Return the (X, Y) coordinate for the center point of the cell that contains the specified text.  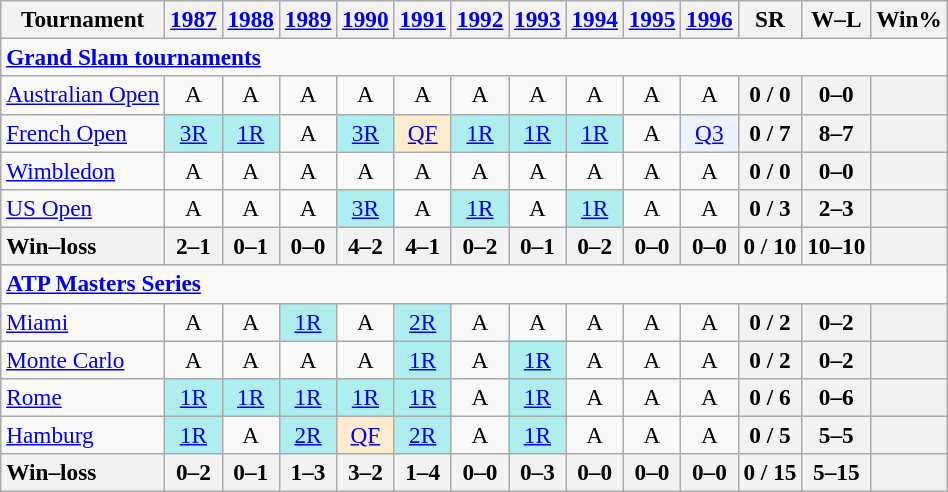
Grand Slam tournaments (474, 57)
SR (770, 19)
0 / 6 (770, 397)
1990 (366, 19)
1995 (652, 19)
1994 (594, 19)
5–15 (836, 473)
0 / 15 (770, 473)
1988 (250, 19)
Tournament (83, 19)
French Open (83, 133)
1996 (710, 19)
0–3 (538, 473)
1–3 (308, 473)
Win% (909, 19)
4–1 (422, 246)
W–L (836, 19)
2–1 (194, 246)
8–7 (836, 133)
US Open (83, 208)
Rome (83, 397)
0 / 3 (770, 208)
5–5 (836, 435)
Miami (83, 322)
0 / 5 (770, 435)
10–10 (836, 246)
1991 (422, 19)
Monte Carlo (83, 359)
3–2 (366, 473)
2–3 (836, 208)
0 / 10 (770, 246)
1989 (308, 19)
1–4 (422, 473)
0 / 7 (770, 133)
Hamburg (83, 435)
4–2 (366, 246)
1987 (194, 19)
1993 (538, 19)
Q3 (710, 133)
1992 (480, 19)
ATP Masters Series (474, 284)
0–6 (836, 397)
Australian Open (83, 95)
Wimbledon (83, 170)
